Determine the (X, Y) coordinate at the center of the cell enclosing the given text.  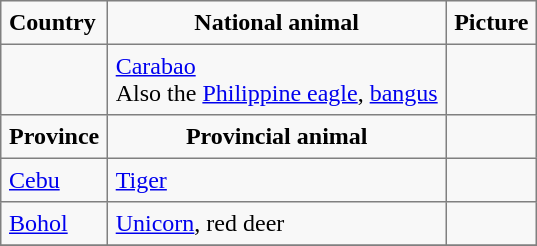
Cebu (54, 180)
Picture (492, 23)
Tiger (276, 180)
Provincial animal (276, 137)
Carabao Also the Philippine eagle, bangus (276, 79)
National animal (276, 23)
Bohol (54, 224)
Country (54, 23)
Province (54, 137)
Unicorn, red deer (276, 224)
